Capture the cell that displays the provided text and extract its [X, Y] central coordinate. 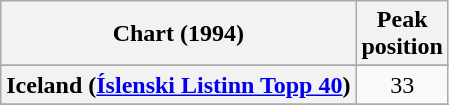
Iceland (Íslenski Listinn Topp 40) [178, 85]
Peakposition [402, 34]
Chart (1994) [178, 34]
33 [402, 85]
